Pinpoint the cell where the given text exists, returning its [X, Y] midpoint coordinate. 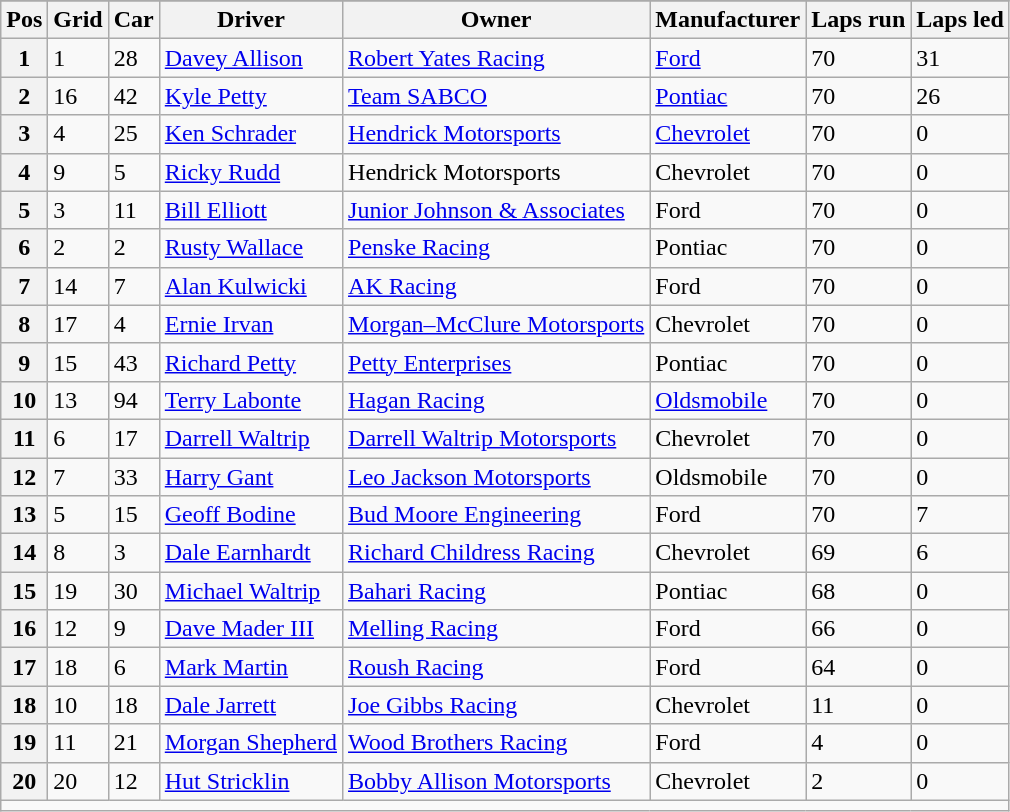
Dale Jarrett [250, 705]
94 [134, 400]
Ken Schrader [250, 134]
Melling Racing [496, 629]
Bud Moore Engineering [496, 515]
Rusty Wallace [250, 248]
Mark Martin [250, 667]
Roush Racing [496, 667]
Alan Kulwicki [250, 286]
Leo Jackson Motorsports [496, 477]
Laps run [858, 20]
Darrell Waltrip [250, 438]
Dave Mader III [250, 629]
Joe Gibbs Racing [496, 705]
Morgan–McClure Motorsports [496, 324]
Morgan Shepherd [250, 743]
30 [134, 591]
Terry Labonte [250, 400]
Michael Waltrip [250, 591]
Manufacturer [728, 20]
69 [858, 553]
33 [134, 477]
Penske Racing [496, 248]
Richard Petty [250, 362]
Hut Stricklin [250, 781]
Darrell Waltrip Motorsports [496, 438]
Grid [78, 20]
Geoff Bodine [250, 515]
Bahari Racing [496, 591]
42 [134, 96]
Bill Elliott [250, 210]
26 [960, 96]
Driver [250, 20]
Petty Enterprises [496, 362]
Ricky Rudd [250, 172]
31 [960, 58]
Pos [24, 20]
66 [858, 629]
AK Racing [496, 286]
Car [134, 20]
Robert Yates Racing [496, 58]
Harry Gant [250, 477]
Kyle Petty [250, 96]
68 [858, 591]
28 [134, 58]
64 [858, 667]
Ernie Irvan [250, 324]
Laps led [960, 20]
Hagan Racing [496, 400]
Owner [496, 20]
Dale Earnhardt [250, 553]
Richard Childress Racing [496, 553]
21 [134, 743]
43 [134, 362]
25 [134, 134]
Junior Johnson & Associates [496, 210]
Davey Allison [250, 58]
Team SABCO [496, 96]
Bobby Allison Motorsports [496, 781]
Wood Brothers Racing [496, 743]
